Identify which cell holds the provided text, then report its (x, y) central coordinate. 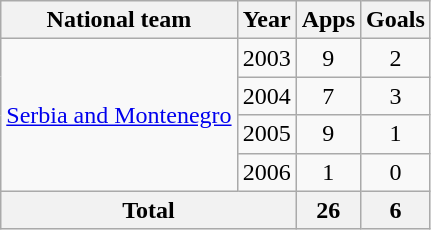
3 (396, 96)
0 (396, 172)
6 (396, 210)
Year (266, 20)
Apps (328, 20)
Serbia and Montenegro (119, 115)
2004 (266, 96)
2 (396, 58)
26 (328, 210)
Total (148, 210)
National team (119, 20)
2005 (266, 134)
2006 (266, 172)
Goals (396, 20)
2003 (266, 58)
7 (328, 96)
